Return (X, Y) of the center of cell containing provided text 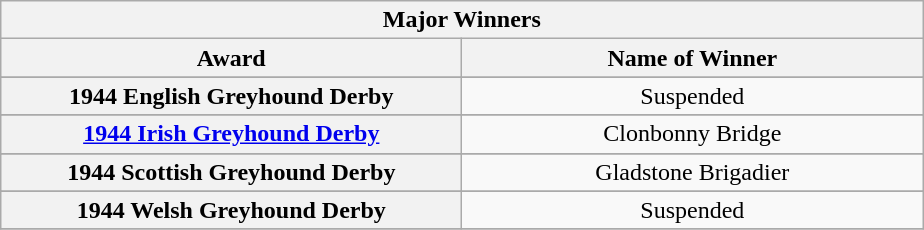
1944 Irish Greyhound Derby (232, 134)
Clonbonny Bridge (692, 134)
Name of Winner (692, 58)
1944 English Greyhound Derby (232, 96)
Gladstone Brigadier (692, 172)
Award (232, 58)
Major Winners (462, 20)
1944 Welsh Greyhound Derby (232, 210)
1944 Scottish Greyhound Derby (232, 172)
